Extract the [x, y] coordinate from the center of the cell holding the provided text.  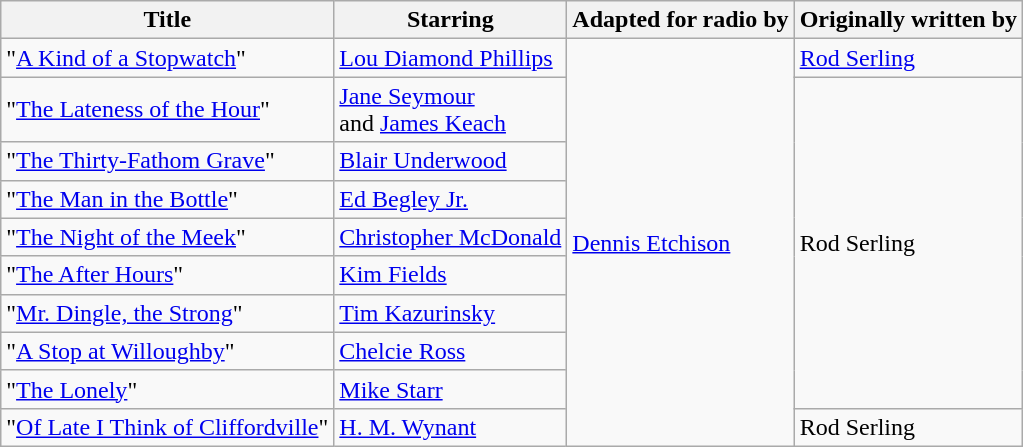
Tim Kazurinsky [450, 313]
Starring [450, 20]
"Mr. Dingle, the Strong" [168, 313]
Christopher McDonald [450, 237]
Title [168, 20]
Adapted for radio by [680, 20]
Dennis Etchison [680, 243]
"The Lonely" [168, 389]
Kim Fields [450, 275]
"Of Late I Think of Cliffordville" [168, 427]
"A Kind of a Stopwatch" [168, 58]
Ed Begley Jr. [450, 199]
H. M. Wynant [450, 427]
"A Stop at Willoughby" [168, 351]
"The After Hours" [168, 275]
"The Lateness of the Hour" [168, 110]
Blair Underwood [450, 161]
"The Thirty-Fathom Grave" [168, 161]
Originally written by [908, 20]
Mike Starr [450, 389]
Jane Seymourand James Keach [450, 110]
Chelcie Ross [450, 351]
"The Night of the Meek" [168, 237]
Lou Diamond Phillips [450, 58]
"The Man in the Bottle" [168, 199]
